Determine the (X, Y) coordinate at the center of the cell enclosing the given text.  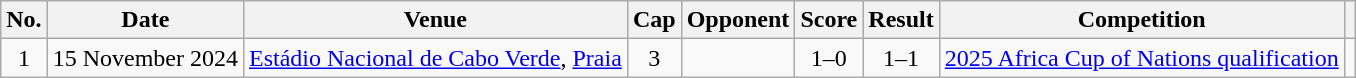
Venue (436, 20)
1–0 (829, 58)
3 (654, 58)
Opponent (738, 20)
Date (145, 20)
15 November 2024 (145, 58)
1 (24, 58)
Competition (1142, 20)
No. (24, 20)
2025 Africa Cup of Nations qualification (1142, 58)
1–1 (901, 58)
Estádio Nacional de Cabo Verde, Praia (436, 58)
Score (829, 20)
Result (901, 20)
Cap (654, 20)
